Return the (x, y) coordinate for the center point of the cell that contains the specified text.  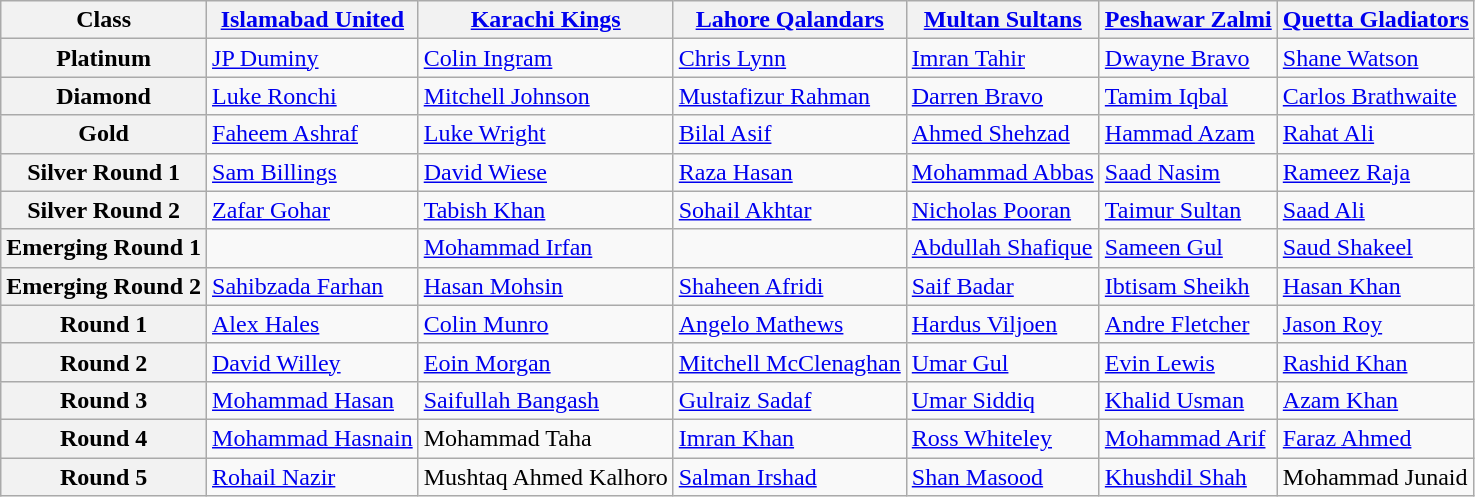
Evin Lewis (1188, 362)
Shan Masood (1002, 477)
Dwayne Bravo (1188, 58)
Silver Round 2 (104, 210)
Saad Nasim (1188, 172)
Ahmed Shehzad (1002, 134)
Multan Sultans (1002, 20)
Hasan Khan (1376, 286)
Saud Shakeel (1376, 248)
Class (104, 20)
Gulraiz Sadaf (790, 400)
Nicholas Pooran (1002, 210)
Hardus Viljoen (1002, 324)
Peshawar Zalmi (1188, 20)
Sam Billings (313, 172)
Mohammad Arif (1188, 438)
Round 2 (104, 362)
Shaheen Afridi (790, 286)
Alex Hales (313, 324)
Saifullah Bangash (546, 400)
Tamim Iqbal (1188, 96)
Saad Ali (1376, 210)
Zafar Gohar (313, 210)
Andre Fletcher (1188, 324)
Eoin Morgan (546, 362)
Khushdil Shah (1188, 477)
Sahibzada Farhan (313, 286)
Round 1 (104, 324)
Sameen Gul (1188, 248)
Emerging Round 2 (104, 286)
Faraz Ahmed (1376, 438)
Mohammad Abbas (1002, 172)
Hasan Mohsin (546, 286)
Round 3 (104, 400)
Lahore Qalandars (790, 20)
Jason Roy (1376, 324)
David Willey (313, 362)
Colin Munro (546, 324)
Gold (104, 134)
Azam Khan (1376, 400)
Sohail Akhtar (790, 210)
Abdullah Shafique (1002, 248)
Taimur Sultan (1188, 210)
Mushtaq Ahmed Kalhoro (546, 477)
Colin Ingram (546, 58)
Angelo Mathews (790, 324)
Mohammad Hasnain (313, 438)
Diamond (104, 96)
Mohammad Irfan (546, 248)
Silver Round 1 (104, 172)
Ross Whiteley (1002, 438)
Imran Tahir (1002, 58)
Chris Lynn (790, 58)
Islamabad United (313, 20)
Rohail Nazir (313, 477)
Carlos Brathwaite (1376, 96)
Rameez Raja (1376, 172)
Umar Gul (1002, 362)
Mohammad Hasan (313, 400)
Emerging Round 1 (104, 248)
Ibtisam Sheikh (1188, 286)
Imran Khan (790, 438)
Rahat Ali (1376, 134)
Mustafizur Rahman (790, 96)
Tabish Khan (546, 210)
Darren Bravo (1002, 96)
Mohammad Taha (546, 438)
Karachi Kings (546, 20)
Raza Hasan (790, 172)
Round 5 (104, 477)
Faheem Ashraf (313, 134)
Luke Ronchi (313, 96)
Platinum (104, 58)
Luke Wright (546, 134)
Mitchell McClenaghan (790, 362)
Mitchell Johnson (546, 96)
Mohammad Junaid (1376, 477)
Shane Watson (1376, 58)
Round 4 (104, 438)
Rashid Khan (1376, 362)
Umar Siddiq (1002, 400)
Bilal Asif (790, 134)
Quetta Gladiators (1376, 20)
David Wiese (546, 172)
Hammad Azam (1188, 134)
Khalid Usman (1188, 400)
JP Duminy (313, 58)
Saif Badar (1002, 286)
Salman Irshad (790, 477)
